Output the (x, y) coordinate of the center of the cell containing the given text.  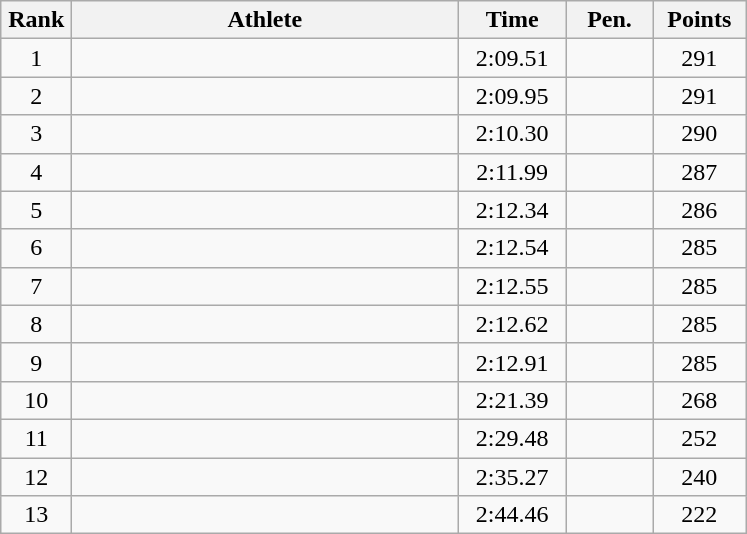
Pen. (609, 20)
12 (36, 477)
Points (699, 20)
2:12.91 (512, 362)
3 (36, 134)
240 (699, 477)
8 (36, 324)
2:12.55 (512, 286)
286 (699, 210)
2 (36, 96)
2:12.34 (512, 210)
7 (36, 286)
268 (699, 400)
287 (699, 172)
10 (36, 400)
13 (36, 515)
2:11.99 (512, 172)
1 (36, 58)
222 (699, 515)
11 (36, 438)
2:29.48 (512, 438)
5 (36, 210)
290 (699, 134)
4 (36, 172)
Time (512, 20)
Athlete (265, 20)
2:10.30 (512, 134)
9 (36, 362)
2:21.39 (512, 400)
252 (699, 438)
2:12.62 (512, 324)
2:35.27 (512, 477)
2:12.54 (512, 248)
2:09.51 (512, 58)
Rank (36, 20)
2:09.95 (512, 96)
6 (36, 248)
2:44.46 (512, 515)
